Identify which cell holds the provided text, then report its [X, Y] central coordinate. 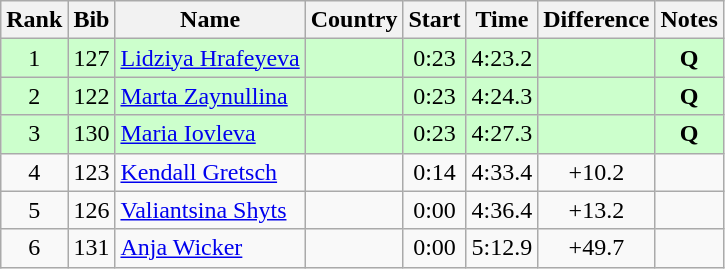
Rank [34, 20]
4:33.4 [502, 172]
127 [92, 58]
123 [92, 172]
Difference [596, 20]
Anja Wicker [210, 248]
Marta Zaynullina [210, 96]
4:24.3 [502, 96]
130 [92, 134]
6 [34, 248]
Lidziya Hrafeyeva [210, 58]
5 [34, 210]
+13.2 [596, 210]
4 [34, 172]
Country [354, 20]
5:12.9 [502, 248]
3 [34, 134]
Maria Iovleva [210, 134]
4:27.3 [502, 134]
Valiantsina Shyts [210, 210]
Kendall Gretsch [210, 172]
Start [434, 20]
Notes [689, 20]
131 [92, 248]
122 [92, 96]
1 [34, 58]
Name [210, 20]
0:14 [434, 172]
2 [34, 96]
+10.2 [596, 172]
+49.7 [596, 248]
Time [502, 20]
Bib [92, 20]
126 [92, 210]
4:36.4 [502, 210]
4:23.2 [502, 58]
